Locate the cell with the specified text and output its [X, Y] center coordinate. 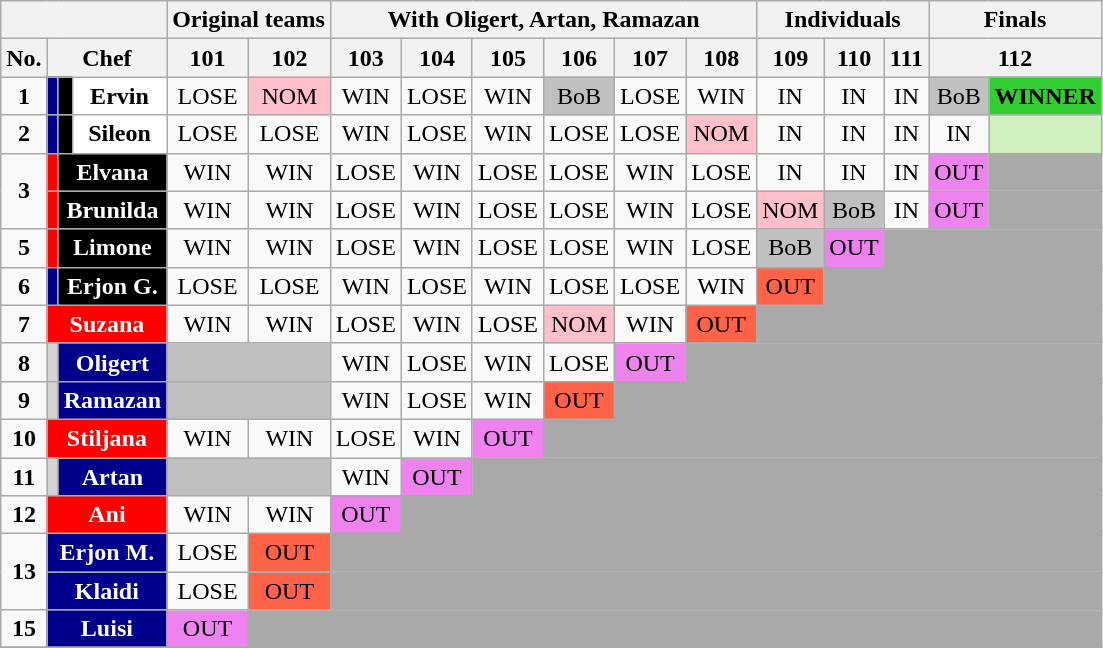
Limone [112, 248]
Ani [106, 515]
Brunilda [112, 210]
Luisi [106, 629]
15 [24, 629]
Original teams [249, 20]
111 [906, 58]
8 [24, 362]
Klaidi [106, 591]
13 [24, 572]
7 [24, 324]
106 [580, 58]
2 [24, 134]
Artan [112, 477]
Erjon M. [106, 553]
Erjon G. [112, 286]
Suzana [106, 324]
1 [24, 96]
3 [24, 191]
110 [854, 58]
5 [24, 248]
Oligert [112, 362]
With Oligert, Artan, Ramazan [543, 20]
Chef [106, 58]
12 [24, 515]
6 [24, 286]
10 [24, 438]
104 [436, 58]
108 [722, 58]
Elvana [112, 172]
Sileon [119, 134]
WINNER [1045, 96]
Finals [1016, 20]
109 [790, 58]
Individuals [843, 20]
101 [208, 58]
Ervin [119, 96]
No. [24, 58]
9 [24, 400]
102 [289, 58]
107 [650, 58]
103 [366, 58]
Stiljana [106, 438]
11 [24, 477]
Ramazan [112, 400]
112 [1016, 58]
105 [508, 58]
